Return [x, y] of the center of cell containing provided text 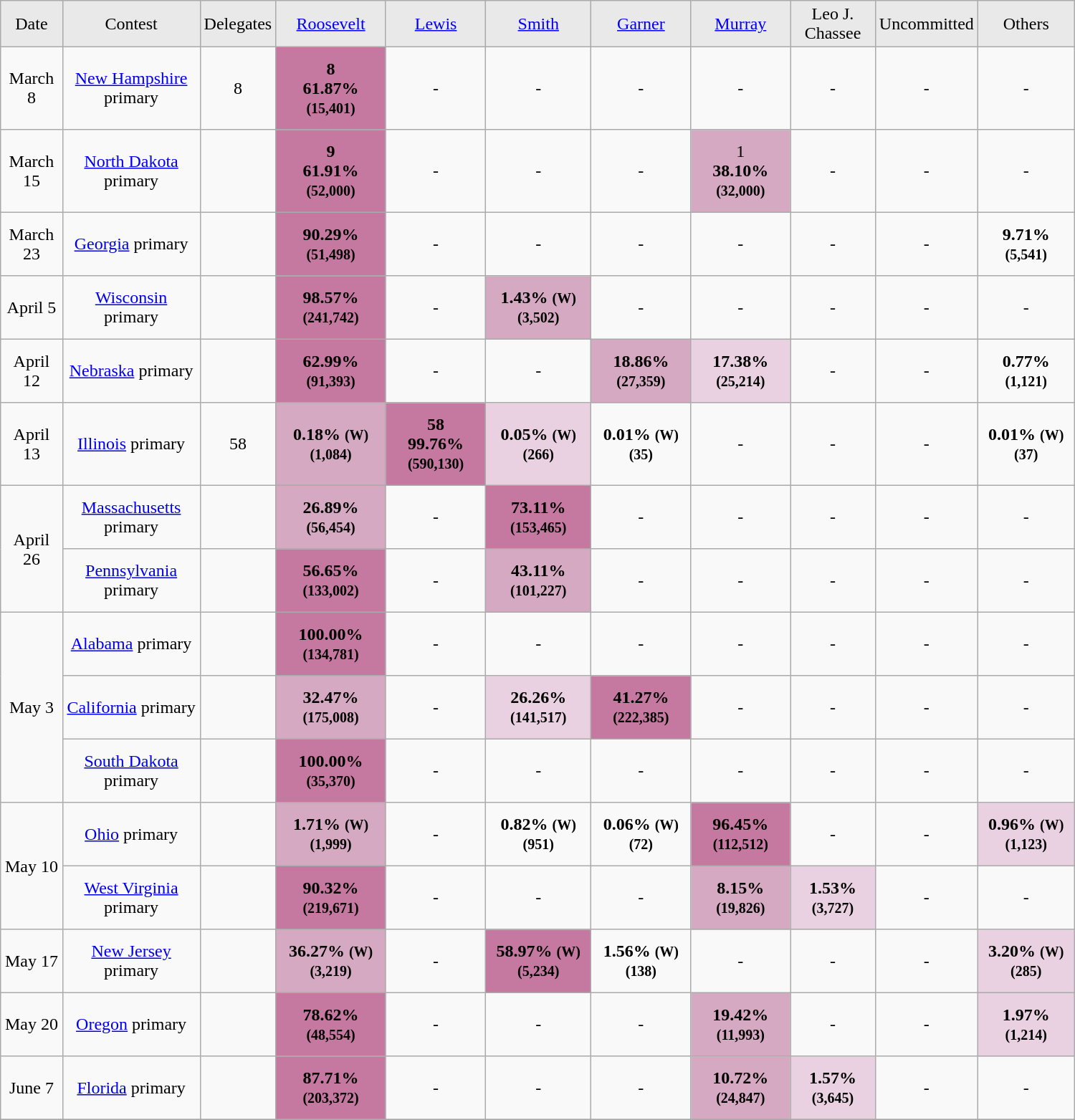
19.42% (11,993) [741, 1025]
May 17 [32, 961]
0.82% (W) (951) [539, 834]
Uncommitted [926, 24]
1.57% (3,645) [833, 1088]
Lewis [436, 24]
New Jersey primary [131, 961]
Massachusetts primary [131, 517]
North Dakota primary [131, 171]
West Virginia primary [131, 898]
58 [238, 444]
98.57% (241,742) [331, 307]
0.18% (W) (1,084) [331, 444]
June 7 [32, 1088]
138.10% (32,000) [741, 171]
78.62% (48,554) [331, 1025]
0.01% (W) (37) [1026, 444]
April 13 [32, 444]
90.29% (51,498) [331, 244]
1.97% (1,214) [1026, 1025]
56.65% (133,002) [331, 580]
Wisconsin primary [131, 307]
0.77% (1,121) [1026, 371]
New Hampshire primary [131, 89]
Pennsylvania primary [131, 580]
Leo J. Chassee [833, 24]
58.97% (W) (5,234) [539, 961]
43.11% (101,227) [539, 580]
1.43% (W) (3,502) [539, 307]
0.96% (W) (1,123) [1026, 834]
April 26 [32, 549]
62.99% (91,393) [331, 371]
1.53% (3,727) [833, 898]
Oregon primary [131, 1025]
100.00% (134,781) [331, 644]
April 12 [32, 371]
Illinois primary [131, 444]
Florida primary [131, 1088]
26.26% (141,517) [539, 707]
18.86% (27,359) [641, 371]
March 8 [32, 89]
April 5 [32, 307]
5899.76% (590,130) [436, 444]
41.27% (222,385) [641, 707]
Smith [539, 24]
26.89% (56,454) [331, 517]
90.32% (219,671) [331, 898]
Date [32, 24]
Alabama primary [131, 644]
Garner [641, 24]
1.71% (W) (1,999) [331, 834]
87.71% (203,372) [331, 1088]
961.91% (52,000) [331, 171]
Nebraska primary [131, 371]
9.71% (5,541) [1026, 244]
May 20 [32, 1025]
10.72% (24,847) [741, 1088]
Contest [131, 24]
South Dakota primary [131, 771]
Murray [741, 24]
73.11% (153,465) [539, 517]
36.27% (W) (3,219) [331, 961]
Ohio primary [131, 834]
California primary [131, 707]
May 3 [32, 708]
100.00% (35,370) [331, 771]
Others [1026, 24]
0.05% (W) (266) [539, 444]
March 15 [32, 171]
32.47% (175,008) [331, 707]
Georgia primary [131, 244]
96.45% (112,512) [741, 834]
17.38% (25,214) [741, 371]
0.06% (W) (72) [641, 834]
May 10 [32, 866]
Roosevelt [331, 24]
1.56% (W) (138) [641, 961]
861.87% (15,401) [331, 89]
0.01% (W) (35) [641, 444]
8.15% (19,826) [741, 898]
8 [238, 89]
Delegates [238, 24]
March 23 [32, 244]
3.20% (W) (285) [1026, 961]
